Return [x, y] of the center of cell containing provided text 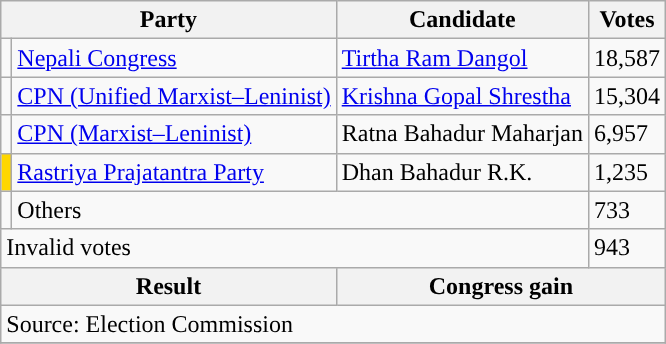
733 [626, 210]
6,957 [626, 134]
943 [626, 248]
Dhan Bahadur R.K. [462, 172]
CPN (Unified Marxist–Leninist) [174, 96]
Ratna Bahadur Maharjan [462, 134]
Result [168, 286]
Tirtha Ram Dangol [462, 58]
Krishna Gopal Shrestha [462, 96]
Votes [626, 20]
Source: Election Commission [334, 324]
1,235 [626, 172]
Congress gain [500, 286]
CPN (Marxist–Leninist) [174, 134]
Candidate [462, 20]
Others [300, 210]
15,304 [626, 96]
Invalid votes [295, 248]
18,587 [626, 58]
Party [168, 20]
Rastriya Prajatantra Party [174, 172]
Nepali Congress [174, 58]
